For the text-containing cell, return its midpoint in [x, y] coordinate format. 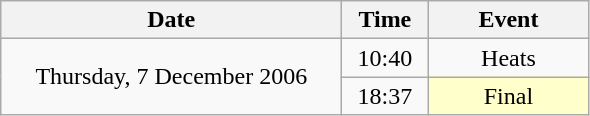
Time [385, 20]
18:37 [385, 96]
Event [508, 20]
Thursday, 7 December 2006 [172, 77]
Date [172, 20]
Heats [508, 58]
10:40 [385, 58]
Final [508, 96]
